Extract the [x, y] coordinate from the center of the cell holding the provided text.  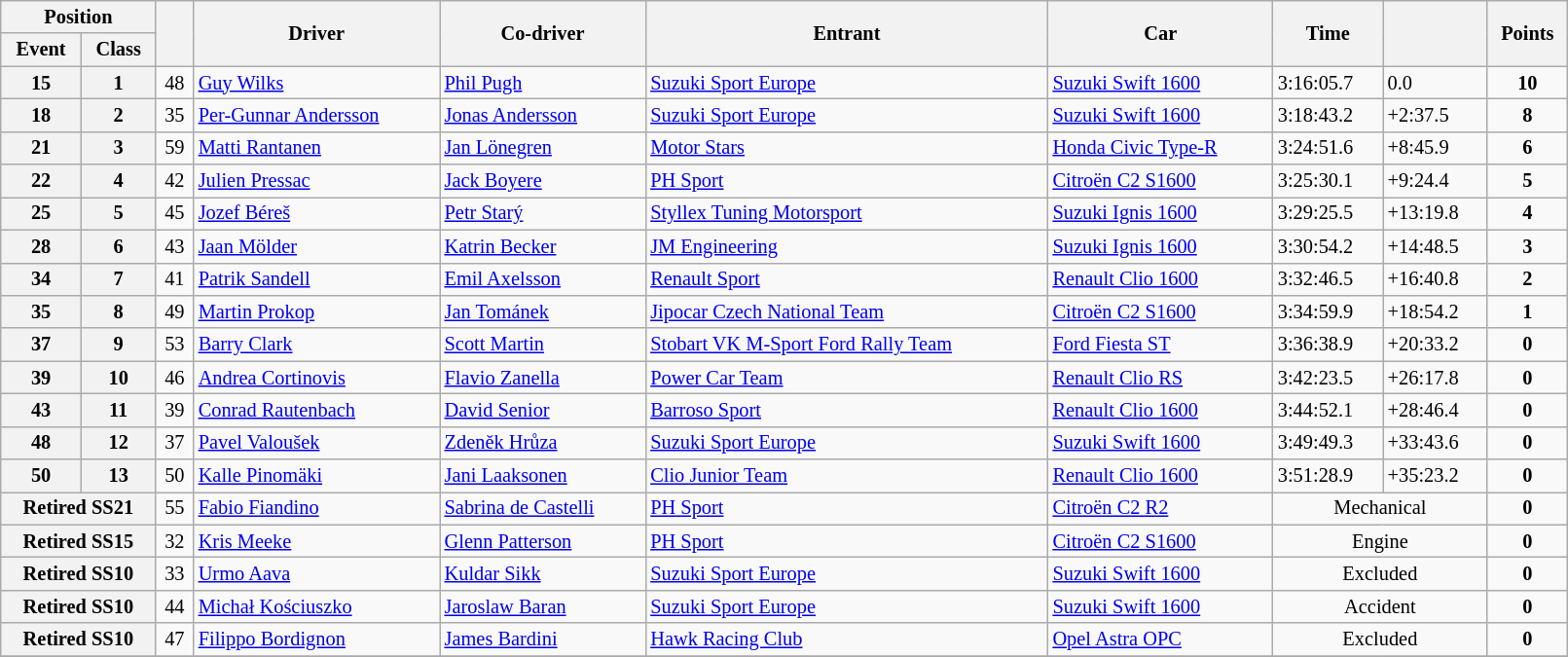
Jonas Andersson [543, 115]
18 [41, 115]
22 [41, 181]
47 [175, 639]
7 [119, 279]
Citroën C2 R2 [1160, 508]
Emil Axelsson [543, 279]
Petr Starý [543, 213]
Jozef Béreš [317, 213]
Jan Tománek [543, 311]
+20:33.2 [1435, 345]
3:25:30.1 [1328, 181]
12 [119, 443]
13 [119, 476]
41 [175, 279]
3:30:54.2 [1328, 246]
Position [78, 17]
Barry Clark [317, 345]
3:29:25.5 [1328, 213]
Julien Pressac [317, 181]
Kuldar Sikk [543, 573]
Glenn Patterson [543, 541]
+16:40.8 [1435, 279]
Motor Stars [847, 148]
45 [175, 213]
Mechanical [1380, 508]
Per-Gunnar Andersson [317, 115]
Event [41, 50]
3:18:43.2 [1328, 115]
+8:45.9 [1435, 148]
Guy Wilks [317, 83]
Sabrina de Castelli [543, 508]
32 [175, 541]
15 [41, 83]
Zdeněk Hrůza [543, 443]
Opel Astra OPC [1160, 639]
Matti Rantanen [317, 148]
+13:19.8 [1435, 213]
Scott Martin [543, 345]
Michał Kościuszko [317, 606]
3:42:23.5 [1328, 378]
3:34:59.9 [1328, 311]
53 [175, 345]
25 [41, 213]
+9:24.4 [1435, 181]
Entrant [847, 33]
Jaan Mölder [317, 246]
Honda Civic Type-R [1160, 148]
Co-driver [543, 33]
+2:37.5 [1435, 115]
3:44:52.1 [1328, 410]
Jaroslaw Baran [543, 606]
James Bardini [543, 639]
59 [175, 148]
Retired SS21 [78, 508]
Katrin Becker [543, 246]
11 [119, 410]
Power Car Team [847, 378]
David Senior [543, 410]
Accident [1380, 606]
55 [175, 508]
Renault Sport [847, 279]
Martin Prokop [317, 311]
Jipocar Czech National Team [847, 311]
+26:17.8 [1435, 378]
Urmo Aava [317, 573]
Retired SS15 [78, 541]
+33:43.6 [1435, 443]
28 [41, 246]
Car [1160, 33]
3:24:51.6 [1328, 148]
0.0 [1435, 83]
33 [175, 573]
9 [119, 345]
Flavio Zanella [543, 378]
Conrad Rautenbach [317, 410]
21 [41, 148]
JM Engineering [847, 246]
3:36:38.9 [1328, 345]
Points [1528, 33]
+28:46.4 [1435, 410]
Kris Meeke [317, 541]
+35:23.2 [1435, 476]
Styllex Tuning Motorsport [847, 213]
Fabio Fiandino [317, 508]
Pavel Valoušek [317, 443]
Phil Pugh [543, 83]
Clio Junior Team [847, 476]
42 [175, 181]
+18:54.2 [1435, 311]
Kalle Pinomäki [317, 476]
Stobart VK M-Sport Ford Rally Team [847, 345]
34 [41, 279]
Hawk Racing Club [847, 639]
+14:48.5 [1435, 246]
3:32:46.5 [1328, 279]
Ford Fiesta ST [1160, 345]
Patrik Sandell [317, 279]
Renault Clio RS [1160, 378]
3:51:28.9 [1328, 476]
44 [175, 606]
Time [1328, 33]
3:49:49.3 [1328, 443]
46 [175, 378]
Engine [1380, 541]
49 [175, 311]
Driver [317, 33]
3:16:05.7 [1328, 83]
Filippo Bordignon [317, 639]
Class [119, 50]
Jani Laaksonen [543, 476]
Andrea Cortinovis [317, 378]
Jan Lönegren [543, 148]
Jack Boyere [543, 181]
Barroso Sport [847, 410]
